Detect which cell encompasses the target text, then output its [x, y] center coordinate. 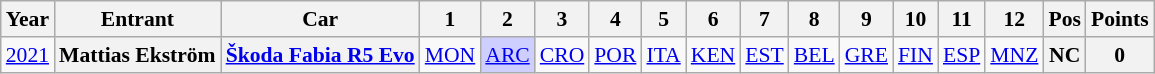
5 [663, 19]
4 [615, 19]
MON [450, 55]
ESP [962, 55]
Škoda Fabia R5 Evo [320, 55]
6 [713, 19]
GRE [866, 55]
KEN [713, 55]
3 [562, 19]
11 [962, 19]
0 [1120, 55]
1 [450, 19]
Pos [1064, 19]
8 [814, 19]
POR [615, 55]
ARC [508, 55]
MNZ [1014, 55]
Year [28, 19]
12 [1014, 19]
2021 [28, 55]
ITA [663, 55]
FIN [916, 55]
EST [764, 55]
Points [1120, 19]
2 [508, 19]
9 [866, 19]
Car [320, 19]
7 [764, 19]
NC [1064, 55]
Entrant [138, 19]
CRO [562, 55]
Mattias Ekström [138, 55]
10 [916, 19]
BEL [814, 55]
